Scan for the cell matching the given text and deliver its [X, Y] coordinate at center. 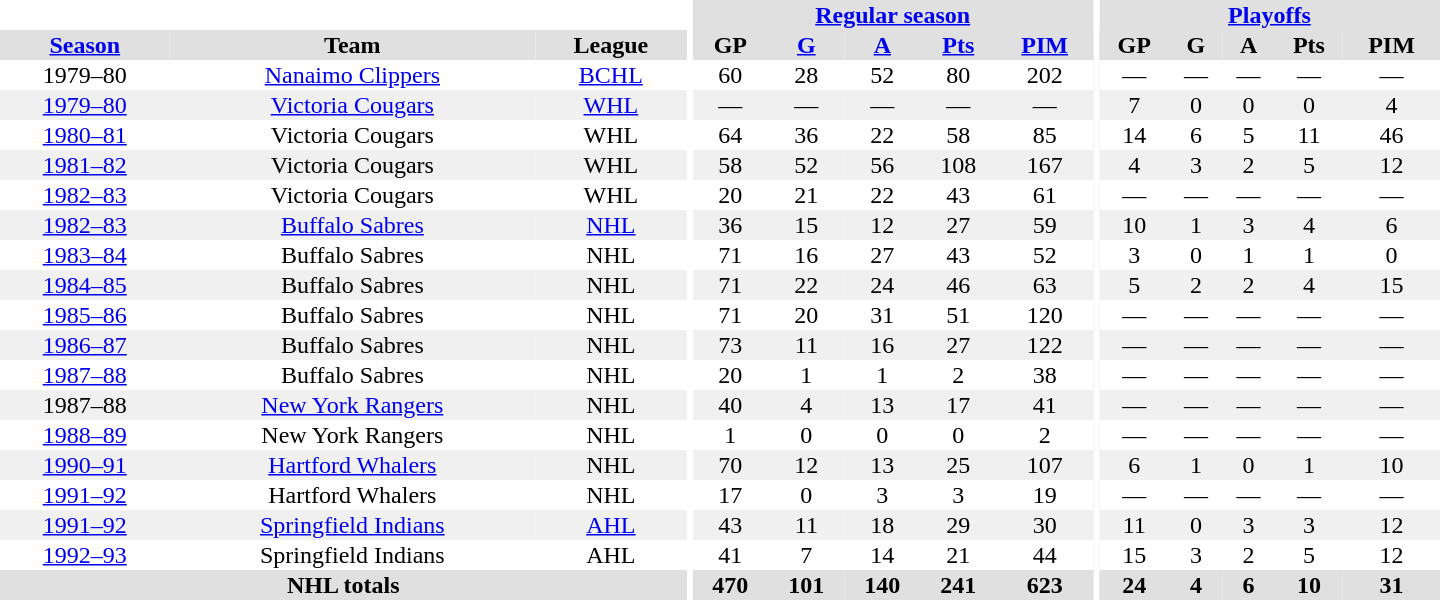
44 [1044, 555]
30 [1044, 525]
61 [1044, 195]
64 [730, 135]
Nanaimo Clippers [353, 75]
1986–87 [85, 345]
80 [958, 75]
28 [806, 75]
1980–81 [85, 135]
Regular season [892, 15]
40 [730, 405]
623 [1044, 585]
122 [1044, 345]
29 [958, 525]
League [610, 45]
1985–86 [85, 315]
19 [1044, 495]
59 [1044, 225]
108 [958, 165]
101 [806, 585]
Team [353, 45]
167 [1044, 165]
241 [958, 585]
1981–82 [85, 165]
1988–89 [85, 435]
63 [1044, 285]
51 [958, 315]
18 [882, 525]
470 [730, 585]
38 [1044, 375]
1983–84 [85, 255]
202 [1044, 75]
120 [1044, 315]
1992–93 [85, 555]
Playoffs [1270, 15]
73 [730, 345]
BCHL [610, 75]
25 [958, 465]
70 [730, 465]
107 [1044, 465]
Season [85, 45]
85 [1044, 135]
56 [882, 165]
60 [730, 75]
140 [882, 585]
1984–85 [85, 285]
1990–91 [85, 465]
NHL totals [344, 585]
